Pinpoint the cell where the given text exists, returning its [X, Y] midpoint coordinate. 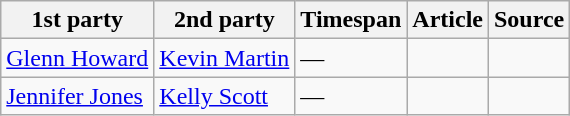
Jennifer Jones [78, 96]
Source [528, 20]
Timespan [351, 20]
Article [448, 20]
Glenn Howard [78, 58]
2nd party [224, 20]
Kevin Martin [224, 58]
Kelly Scott [224, 96]
1st party [78, 20]
